Provide the [x, y] coordinate of the cell's center where the given text is located.  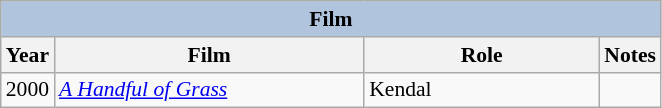
Notes [630, 55]
Role [482, 55]
Kendal [482, 90]
Year [28, 55]
2000 [28, 90]
A Handful of Grass [209, 90]
